Capture the cell that displays the provided text and extract its [x, y] central coordinate. 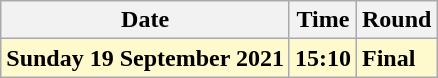
Round [396, 20]
Sunday 19 September 2021 [146, 58]
Time [322, 20]
15:10 [322, 58]
Final [396, 58]
Date [146, 20]
